Find where the given text appears and provide that cell's center as [X, Y] coordinate. 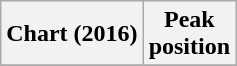
Peakposition [189, 34]
Chart (2016) [72, 34]
